Search for the cell housing the specified text and yield its (X, Y) center coordinate. 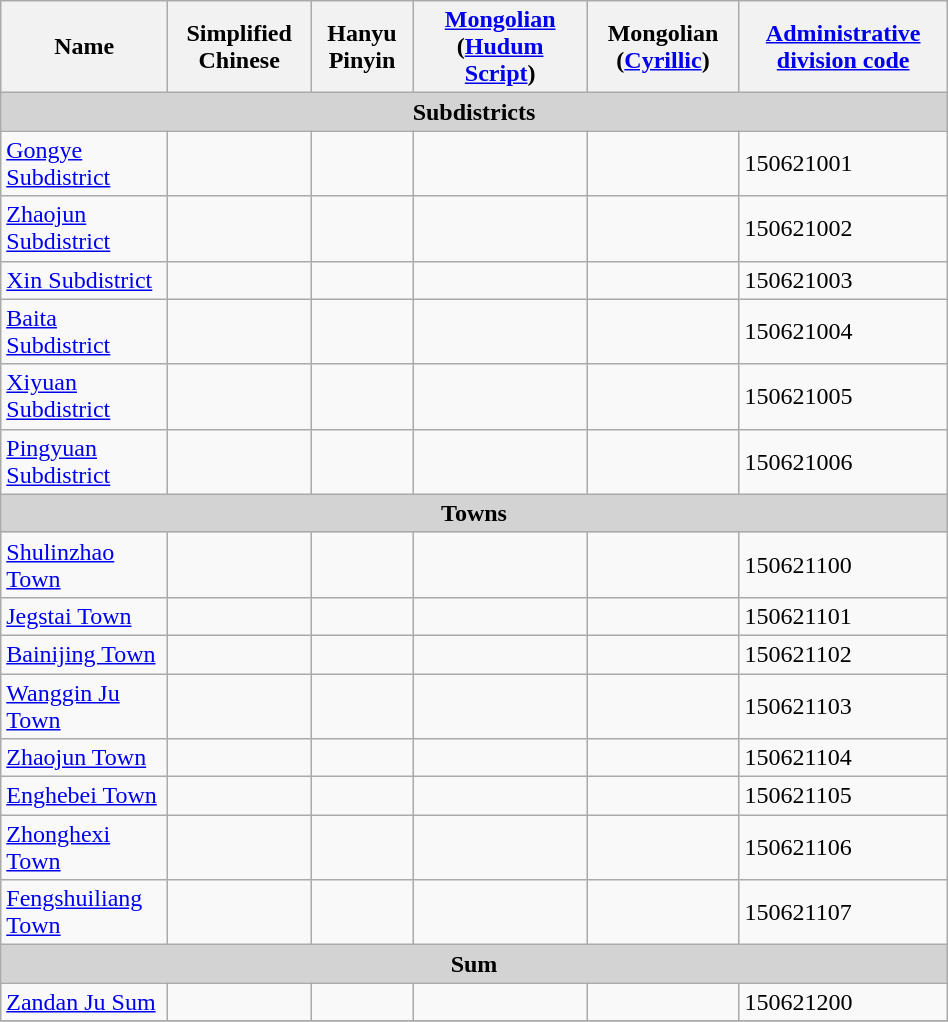
Pingyuan Subdistrict (84, 462)
Mongolian (Hudum Script) (500, 47)
150621003 (843, 280)
150621002 (843, 228)
150621106 (843, 848)
Administrative division code (843, 47)
Name (84, 47)
150621102 (843, 654)
Baita Subdistrict (84, 332)
Zandan Ju Sum (84, 1002)
150621105 (843, 796)
150621004 (843, 332)
Zhaojun Town (84, 758)
Fengshuiliang Town (84, 912)
Bainijing Town (84, 654)
Zhaojun Subdistrict (84, 228)
Gongye Subdistrict (84, 164)
Mongolian (Cyrillic) (663, 47)
Enghebei Town (84, 796)
Jegstai Town (84, 616)
Hanyu Pinyin (362, 47)
Zhonghexi Town (84, 848)
Simplified Chinese (240, 47)
Shulinzhao Town (84, 564)
150621103 (843, 706)
150621107 (843, 912)
150621101 (843, 616)
Xin Subdistrict (84, 280)
Wanggin Ju Town (84, 706)
150621104 (843, 758)
Subdistricts (474, 112)
150621001 (843, 164)
150621100 (843, 564)
150621200 (843, 1002)
Sum (474, 964)
150621006 (843, 462)
Towns (474, 513)
150621005 (843, 396)
Xiyuan Subdistrict (84, 396)
